Provide the [X, Y] coordinate of the cell's center where the given text is located.  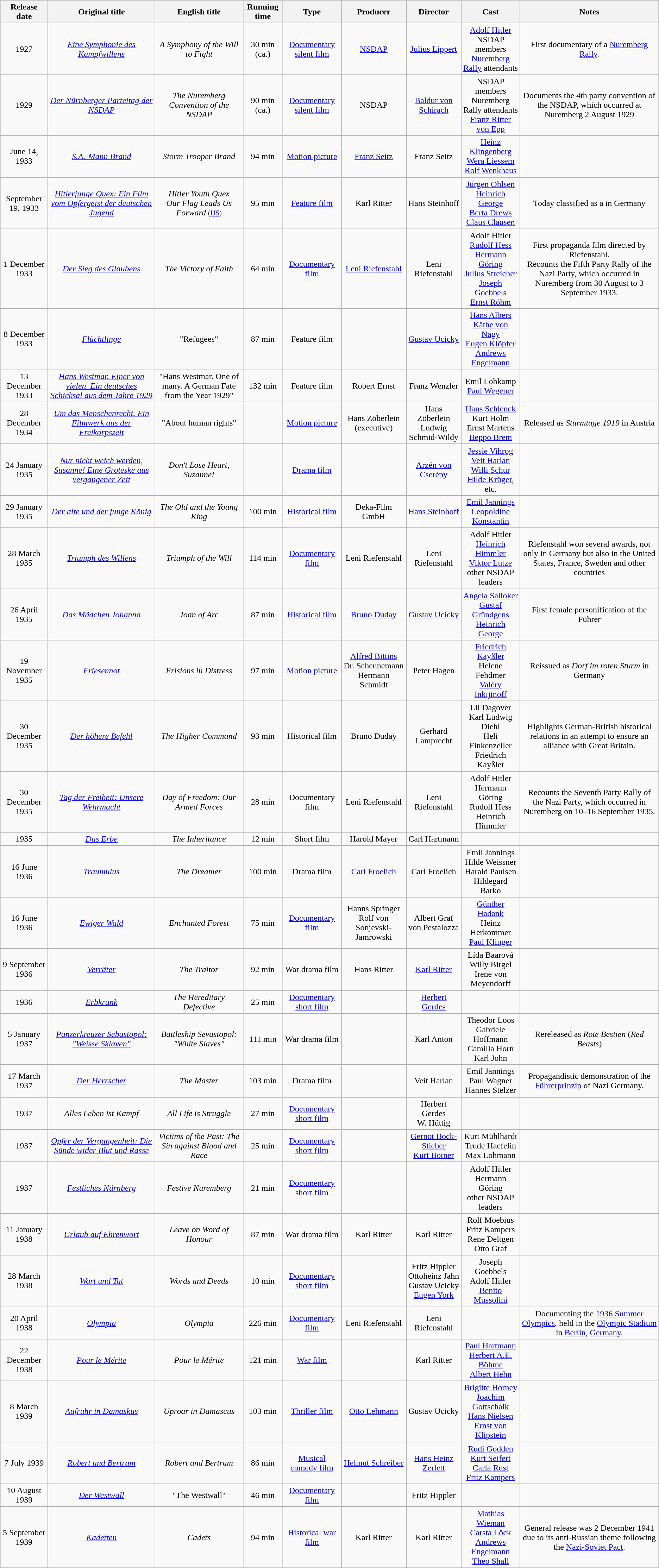
Fritz HipplerOttoheinz JahnGustav UcickyEugen York [434, 1281]
Robert Ernst [374, 386]
Mathias WiemanCarsta LöckAndrews EngelmannTheo Shall [491, 1537]
September 19, 1933 [24, 203]
The Nuremberg Convention of the NSDAP [199, 105]
1 December 1933 [24, 269]
92 min [263, 969]
Releasedate [24, 12]
10 August 1939 [24, 1495]
86 min [263, 1463]
"The Westwall" [199, 1495]
7 July 1939 [24, 1463]
Day of Freedom: Our Armed Forces [199, 802]
The Higher Command [199, 736]
Der alte und der junge König [101, 511]
95 min [263, 203]
Emil JanningsHilde WeissnerHarald PaulsenHildegard Barko [491, 871]
Flüchtlinge [101, 339]
"Hans Westmar. One of many. A German Fate from the Year 1929" [199, 386]
Opfer der Vergangenheit: Die Sünde wider Blut und Rasse [101, 1146]
Erbkrank [101, 1002]
Jürgen OhlsenHeinrich GeorgeBerta DrewsClaus Clausen [491, 203]
Original title [101, 12]
Franz Wenzler [434, 386]
Joan of Arc [199, 614]
Gernot Bock-StieberKurt Botner [434, 1146]
Peter Hagen [434, 671]
114 min [263, 558]
1935 [24, 839]
Herbert Gerdes [434, 1002]
21 min [263, 1188]
Carl Hartmann [434, 839]
The Master [199, 1081]
Thriller film [312, 1411]
226 min [263, 1323]
9 September 1936 [24, 969]
Uproar in Damascus [199, 1411]
English title [199, 12]
Adolf HitlerRudolf HessHermann GöringJulius StreicherJoseph GoebbelsErnst Röhm [491, 269]
30 min (ca.) [263, 49]
Hans ZöberleinLudwig Schmid-Wildy [434, 423]
Festliches Nürnberg [101, 1188]
Lil DagoverKarl Ludwig DiehlHeli FinkenzellerFriedrich Kayßler [491, 736]
Brigitte HorneyJoachim GottschalkHans NielsenErnst von Klipstein [491, 1411]
22 December 1938 [24, 1360]
Harold Mayer [374, 839]
5 January 1937 [24, 1039]
1936 [24, 1002]
June 14, 1933 [24, 156]
Baldur von Schirach [434, 105]
Highlights German-British historical relations in an attempt to ensure an alliance with Great Britain. [589, 736]
20 April 1938 [24, 1323]
Historical war film [312, 1537]
Hans Zöberlein (executive) [374, 423]
Julius Lippert [434, 49]
93 min [263, 736]
Verräter [101, 969]
The Traitor [199, 969]
28 March 1935 [24, 558]
132 min [263, 386]
Wort und Tat [101, 1281]
Adolf HitlerHermann Göringother NSDAP leaders [491, 1188]
Victims of the Past: The Sin against Blood and Race [199, 1146]
Rolf MoebiusFritz KampersRene DeltgenOtto Graf [491, 1234]
Das Erbe [101, 839]
Recounts the Seventh Party Rally of the Nazi Party, which occurred in Nuremberg on 10–16 September 1935. [589, 802]
28 December 1934 [24, 423]
The Hereditary Defective [199, 1002]
Fritz Hippler [434, 1495]
Nur nicht weich werden, Susanne! Eine Groteske aus vergangener Zeit [101, 470]
Der Herrscher [101, 1081]
28 March 1938 [24, 1281]
Der Westwall [101, 1495]
Angela SallokerGustaf GründgensHeinrich George [491, 614]
S.A.-Mann Brand [101, 156]
Festive Nuremberg [199, 1188]
A Symphony of the Will to Fight [199, 49]
Emil LohkampPaul Wegener [491, 386]
Today classified as a in Germany [589, 203]
Notes [589, 12]
Urlaub auf Ehrenwort [101, 1234]
Enchanted Forest [199, 923]
Gerhard Lamprecht [434, 736]
Friesennot [101, 671]
19 November 1935 [24, 671]
Storm Trooper Brand [199, 156]
The Old and the Young King [199, 511]
Um das Menschenrecht. Ein Filmwerk aus der Freikorpszeit [101, 423]
Hanns SpringerRolf von Sonjevski-Jamrowski [374, 923]
Adolf HitlerHermann GöringRudolf HessHeinrich Himmler [491, 802]
The Victory of Faith [199, 269]
First female personification of the Führer [589, 614]
Propagandistic demonstration of the Führerprinzip of Nazi Germany. [589, 1081]
Adolf HitlerNSDAP membersNuremberg Rally attendants [491, 49]
Traumulus [101, 871]
5 September 1939 [24, 1537]
Joseph GoebbelsAdolf HitlerBenito Mussolini [491, 1281]
75 min [263, 923]
Producer [374, 12]
Emil JanningsLeopoldine Konstantin [491, 511]
Documents the 4th party convention of the NSDAP, which occurred at Nuremberg 2 August 1929 [589, 105]
8 December 1933 [24, 339]
Rudi GoddenKurt SeifertCarla RustFritz Kampers [491, 1463]
Aufruhr in Damaskus [101, 1411]
121 min [263, 1360]
Kadetten [101, 1537]
Riefenstahl won several awards, not only in Germany but also in the United States, France, Sweden and other countries [589, 558]
Lída BaarováWilly BirgelIrene von Meyendorff [491, 969]
Jessie VihrogVeit HarlanWilli SchurHilde Krüger, etc. [491, 470]
Karl Anton [434, 1039]
Don't Lose Heart, Suzanne! [199, 470]
Battleship Sevastopol: "White Slaves" [199, 1039]
Das Mädchen Johanna [101, 614]
90 min (ca.) [263, 105]
Arzén von Cserépy [434, 470]
NSDAP membersNuremberg Rally attendantsFranz Ritter von Epp [491, 105]
"About human rights" [199, 423]
Hans Westmar. Einer von vielen. Ein deutsches Schicksal aus dem Jahre 1929 [101, 386]
Released as Sturmtage 1919 in Austria [589, 423]
Veit Harlan [434, 1081]
27 min [263, 1113]
Der Sieg des Glaubens [101, 269]
Deka-Film GmbH [374, 511]
Rereleased as Rote Bestien (Red Beasts) [589, 1039]
Hans Heinz Zerlett [434, 1463]
Theodor LoosGabriele HoffmannCamilla HornKarl John [491, 1039]
Triumph of the Will [199, 558]
1929 [24, 105]
Reissued as Dorf im roten Sturm in Germany [589, 671]
The Inheritance [199, 839]
Otto Lehmann [374, 1411]
Günther HadankHeinz HerkommerPaul Klinger [491, 923]
Paul HartmannHerbert A.E. BöhmeAlbert Hehn [491, 1360]
28 min [263, 802]
111 min [263, 1039]
Hans AlbersKäthe von NagyEugen KlöpferAndrews Engelmann [491, 339]
First documentary of a Nuremberg Rally. [589, 49]
64 min [263, 269]
1927 [24, 49]
Adolf HitlerHeinrich HimmlerViktor Lutzeother NSDAP leaders [491, 558]
46 min [263, 1495]
Kurt MühlhardtTrude HaefelinMax Lohmann [491, 1146]
Triumph des Willens [101, 558]
29 January 1935 [24, 511]
Hitlerjunge Quex: Ein Film vom Opfergeist der deutschen Jugend [101, 203]
97 min [263, 671]
Der Nürnberger Parteitag der NSDAP [101, 105]
Robert und Bertram [101, 1463]
Hans SchlenckKurt HolmErnst MartensBeppo Brem [491, 423]
Tag der Freiheit: Unsere Wehrmacht [101, 802]
Musical comedy film [312, 1463]
Frisions in Distress [199, 671]
"Refugees" [199, 339]
26 April 1935 [24, 614]
Words and Deeds [199, 1281]
Cast [491, 12]
Alfred BittinsDr. ScheunemannHermann Schmidt [374, 671]
Eine Symphonie des Kampfwillens [101, 49]
Herbert GerdesW. Hüttig [434, 1113]
12 min [263, 839]
Ewiger Wald [101, 923]
All Life is Struggle [199, 1113]
Alles Leben ist Kampf [101, 1113]
24 January 1935 [24, 470]
Friedrich KayßlerHelene FehdmerValéry Inkijinoff [491, 671]
11 January 1938 [24, 1234]
Hans Ritter [374, 969]
General release was 2 December 1941 due to its anti-Russian theme following the Nazi-Soviet Pact. [589, 1537]
Cadets [199, 1537]
Heinz KlingenbergWera LiessemRolf Wenkhaus [491, 156]
10 min [263, 1281]
13 December 1933 [24, 386]
Director [434, 12]
Robert and Bertram [199, 1463]
Panzerkreuzer Sebastopol: "Weisse Sklaven" [101, 1039]
17 March 1937 [24, 1081]
Hitler Youth QuexOur Flag Leads Us Forward (US) [199, 203]
Albert Graf von Pestalozza [434, 923]
Documenting the 1936 Summer Olympics, held in the Olympic Stadium in Berlin, Germany. [589, 1323]
Short film [312, 839]
8 March 1939 [24, 1411]
Helmut Schreiber [374, 1463]
War film [312, 1360]
Leave on Word of Honour [199, 1234]
Der höhere Befehl [101, 736]
The Dreamer [199, 871]
Emil JanningsPaul WagnerHannes Stelzer [491, 1081]
Type [312, 12]
Running time [263, 12]
